Detect which cell encompasses the target text, then output its [x, y] center coordinate. 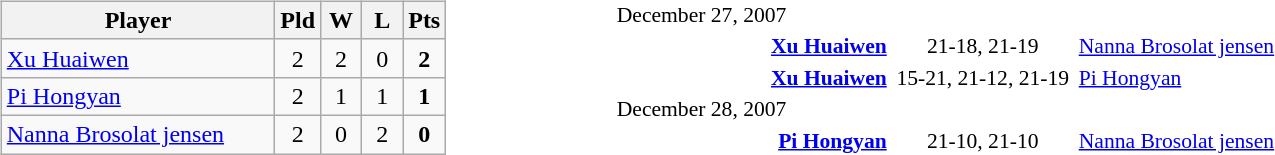
Pld [298, 20]
21-10, 21-10 [982, 140]
Pts [424, 20]
15-21, 21-12, 21-19 [982, 77]
L [382, 20]
Nanna Brosolat jensen [138, 134]
Player [138, 20]
21-18, 21-19 [982, 46]
W [342, 20]
